Capture the cell that displays the provided text and extract its (X, Y) central coordinate. 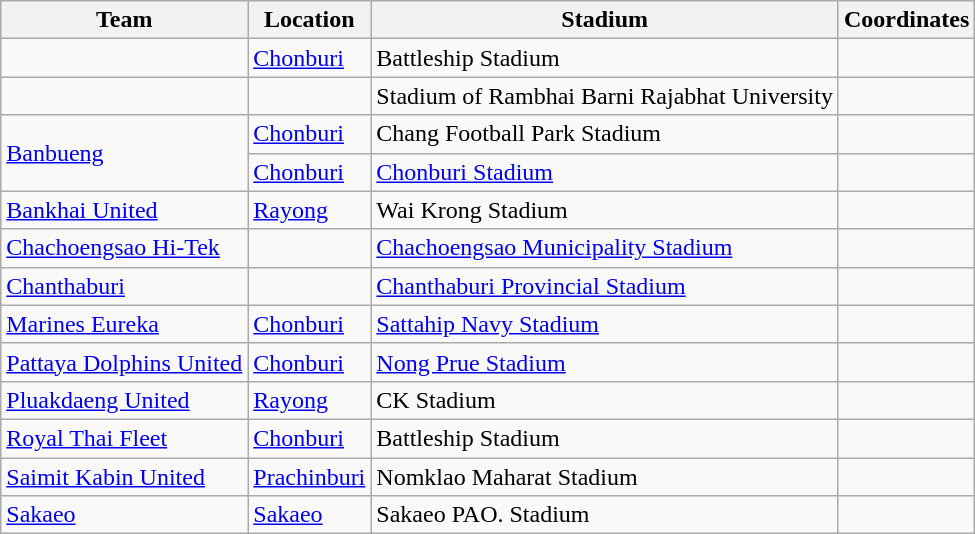
Sakaeo PAO. Stadium (605, 515)
Royal Thai Fleet (124, 438)
Saimit Kabin United (124, 477)
Stadium of Rambhai Barni Rajabhat University (605, 96)
Location (310, 20)
Sattahip Navy Stadium (605, 324)
Banbueng (124, 153)
Bankhai United (124, 210)
Nong Prue Stadium (605, 362)
Pluakdaeng United (124, 400)
Chang Football Park Stadium (605, 134)
Chonburi Stadium (605, 172)
Wai Krong Stadium (605, 210)
Chanthaburi (124, 286)
Chachoengsao Hi-Tek (124, 248)
Chachoengsao Municipality Stadium (605, 248)
Team (124, 20)
Chanthaburi Provincial Stadium (605, 286)
Prachinburi (310, 477)
Stadium (605, 20)
Marines Eureka (124, 324)
Pattaya Dolphins United (124, 362)
Coordinates (906, 20)
CK Stadium (605, 400)
Nomklao Maharat Stadium (605, 477)
